Output the (X, Y) coordinate of the center of the cell containing the given text.  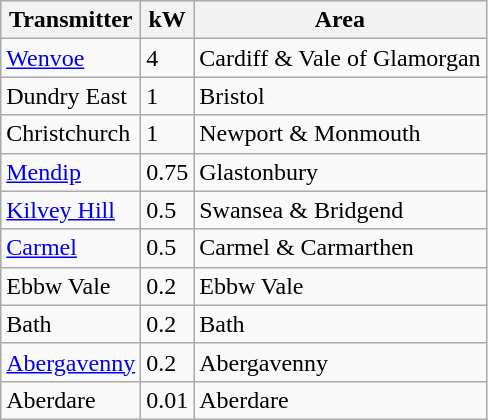
Glastonbury (340, 172)
Christchurch (71, 134)
Transmitter (71, 20)
Newport & Monmouth (340, 134)
Kilvey Hill (71, 210)
Carmel (71, 248)
Bristol (340, 96)
Cardiff & Vale of Glamorgan (340, 58)
Wenvoe (71, 58)
4 (168, 58)
Area (340, 20)
0.01 (168, 400)
Carmel & Carmarthen (340, 248)
Swansea & Bridgend (340, 210)
kW (168, 20)
Mendip (71, 172)
0.75 (168, 172)
Dundry East (71, 96)
